Detect which cell encompasses the target text, then output its (x, y) center coordinate. 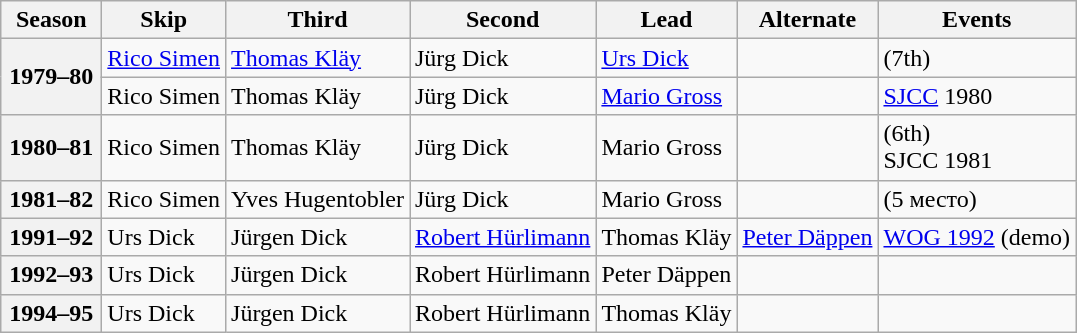
1994–95 (52, 313)
1980–81 (52, 148)
(6th)SJCC 1981 (977, 148)
Events (977, 20)
1992–93 (52, 275)
SJCC 1980 (977, 96)
1981–82 (52, 199)
Yves Hugentobler (318, 199)
(5 место) (977, 199)
(7th) (977, 58)
1979–80 (52, 77)
Alternate (808, 20)
Third (318, 20)
Lead (666, 20)
Second (503, 20)
Season (52, 20)
Skip (164, 20)
WOG 1992 (demo) (977, 237)
1991–92 (52, 237)
